Determine the (X, Y) coordinate at the center of the cell enclosing the given text.  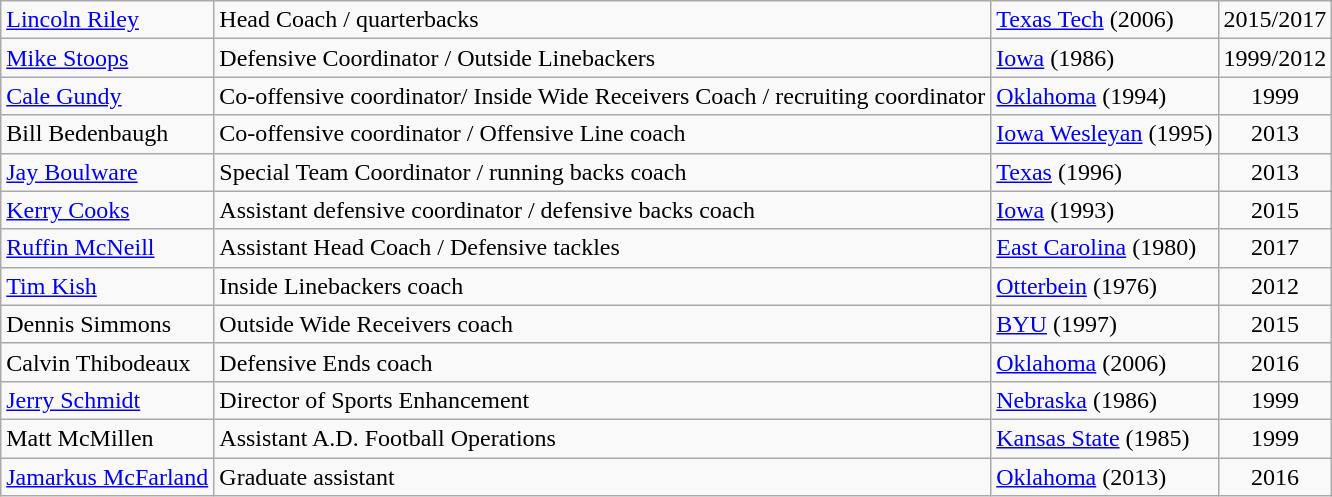
2015/2017 (1275, 20)
Cale Gundy (108, 96)
Dennis Simmons (108, 324)
Iowa (1986) (1104, 58)
Matt McMillen (108, 438)
Oklahoma (2006) (1104, 362)
Assistant defensive coordinator / defensive backs coach (602, 210)
Co-offensive coordinator / Offensive Line coach (602, 134)
Calvin Thibodeaux (108, 362)
Texas Tech (2006) (1104, 20)
2017 (1275, 248)
Defensive Ends coach (602, 362)
Special Team Coordinator / running backs coach (602, 172)
Jerry Schmidt (108, 400)
Mike Stoops (108, 58)
BYU (1997) (1104, 324)
Nebraska (1986) (1104, 400)
Head Coach / quarterbacks (602, 20)
Ruffin McNeill (108, 248)
Assistant A.D. Football Operations (602, 438)
Director of Sports Enhancement (602, 400)
East Carolina (1980) (1104, 248)
Jamarkus McFarland (108, 477)
Lincoln Riley (108, 20)
Tim Kish (108, 286)
Oklahoma (2013) (1104, 477)
Inside Linebackers coach (602, 286)
Assistant Head Coach / Defensive tackles (602, 248)
Iowa Wesleyan (1995) (1104, 134)
Oklahoma (1994) (1104, 96)
Texas (1996) (1104, 172)
Defensive Coordinator / Outside Linebackers (602, 58)
Jay Boulware (108, 172)
Kerry Cooks (108, 210)
2012 (1275, 286)
Bill Bedenbaugh (108, 134)
Kansas State (1985) (1104, 438)
Graduate assistant (602, 477)
Otterbein (1976) (1104, 286)
Outside Wide Receivers coach (602, 324)
1999/2012 (1275, 58)
Co-offensive coordinator/ Inside Wide Receivers Coach / recruiting coordinator (602, 96)
Iowa (1993) (1104, 210)
